Pinpoint the cell where the given text exists, returning its (X, Y) midpoint coordinate. 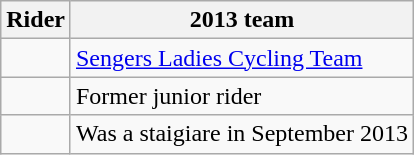
Was a staigiare in September 2013 (242, 134)
2013 team (242, 20)
Sengers Ladies Cycling Team (242, 58)
Former junior rider (242, 96)
Rider (36, 20)
